Output the (x, y) coordinate of the center of the cell containing the given text.  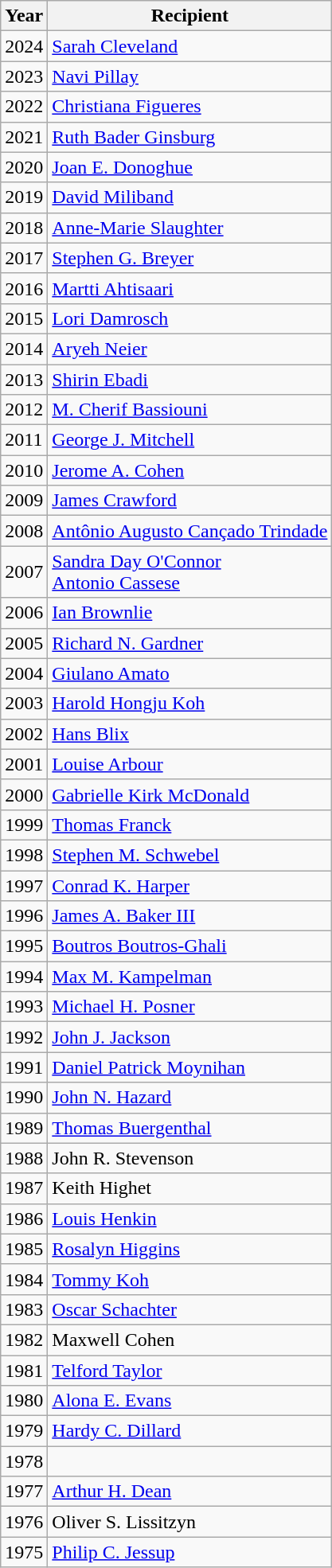
John N. Hazard (189, 1098)
Giulano Amato (189, 673)
1977 (24, 1492)
Year (24, 16)
1980 (24, 1401)
2002 (24, 734)
James A. Baker III (189, 916)
2019 (24, 197)
1985 (24, 1249)
Shirin Ebadi (189, 380)
1995 (24, 946)
Recipient (189, 16)
Telford Taylor (189, 1370)
Stephen M. Schwebel (189, 855)
2001 (24, 764)
2018 (24, 228)
John R. Stevenson (189, 1158)
Arthur H. Dean (189, 1492)
2022 (24, 107)
Alona E. Evans (189, 1401)
Sarah Cleveland (189, 46)
1993 (24, 1007)
2021 (24, 137)
Navi Pillay (189, 76)
1986 (24, 1219)
John J. Jackson (189, 1037)
2003 (24, 704)
Keith Highet (189, 1188)
1984 (24, 1279)
1989 (24, 1128)
2008 (24, 531)
Christiana Figueres (189, 107)
Gabrielle Kirk McDonald (189, 794)
1975 (24, 1552)
1992 (24, 1037)
Jerome A. Cohen (189, 470)
2024 (24, 46)
1982 (24, 1340)
2015 (24, 318)
2014 (24, 349)
1994 (24, 977)
Joan E. Donoghue (189, 167)
David Miliband (189, 197)
1997 (24, 886)
2000 (24, 794)
2004 (24, 673)
Louis Henkin (189, 1219)
Philip C. Jessup (189, 1552)
Oscar Schachter (189, 1309)
2007 (24, 571)
Daniel Patrick Moynihan (189, 1067)
2009 (24, 501)
2010 (24, 470)
1999 (24, 825)
1990 (24, 1098)
1991 (24, 1067)
Oliver S. Lissitzyn (189, 1522)
Harold Hongju Koh (189, 704)
1979 (24, 1431)
2011 (24, 440)
Antônio Augusto Cançado Trindade (189, 531)
M. Cherif Bassiouni (189, 410)
Martti Ahtisaari (189, 288)
1976 (24, 1522)
2013 (24, 380)
2016 (24, 288)
Thomas Buergenthal (189, 1128)
Ruth Bader Ginsburg (189, 137)
Hardy C. Dillard (189, 1431)
Hans Blix (189, 734)
Rosalyn Higgins (189, 1249)
Tommy Koh (189, 1279)
2006 (24, 613)
1981 (24, 1370)
2017 (24, 258)
Michael H. Posner (189, 1007)
1978 (24, 1461)
Sandra Day O'ConnorAntonio Cassese (189, 571)
Anne-Marie Slaughter (189, 228)
Ian Brownlie (189, 613)
Richard N. Gardner (189, 643)
Lori Damrosch (189, 318)
2012 (24, 410)
Aryeh Neier (189, 349)
Louise Arbour (189, 764)
Max M. Kampelman (189, 977)
Stephen G. Breyer (189, 258)
Thomas Franck (189, 825)
1987 (24, 1188)
Conrad K. Harper (189, 886)
1996 (24, 916)
2023 (24, 76)
2005 (24, 643)
George J. Mitchell (189, 440)
1983 (24, 1309)
2020 (24, 167)
1988 (24, 1158)
1998 (24, 855)
James Crawford (189, 501)
Boutros Boutros-Ghali (189, 946)
Maxwell Cohen (189, 1340)
